Capture the cell that displays the provided text and extract its [x, y] central coordinate. 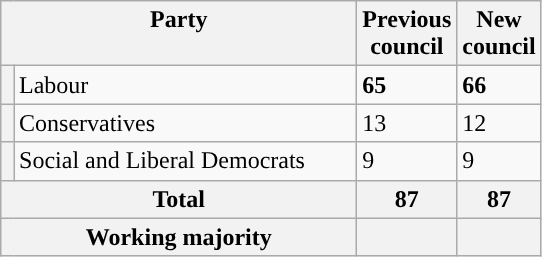
New council [499, 34]
12 [499, 123]
Social and Liberal Democrats [186, 161]
13 [407, 123]
Labour [186, 85]
Conservatives [186, 123]
Total [179, 199]
65 [407, 85]
Party [179, 34]
Previous council [407, 34]
Working majority [179, 237]
66 [499, 85]
